For the text-containing cell, return its midpoint in (X, Y) coordinate format. 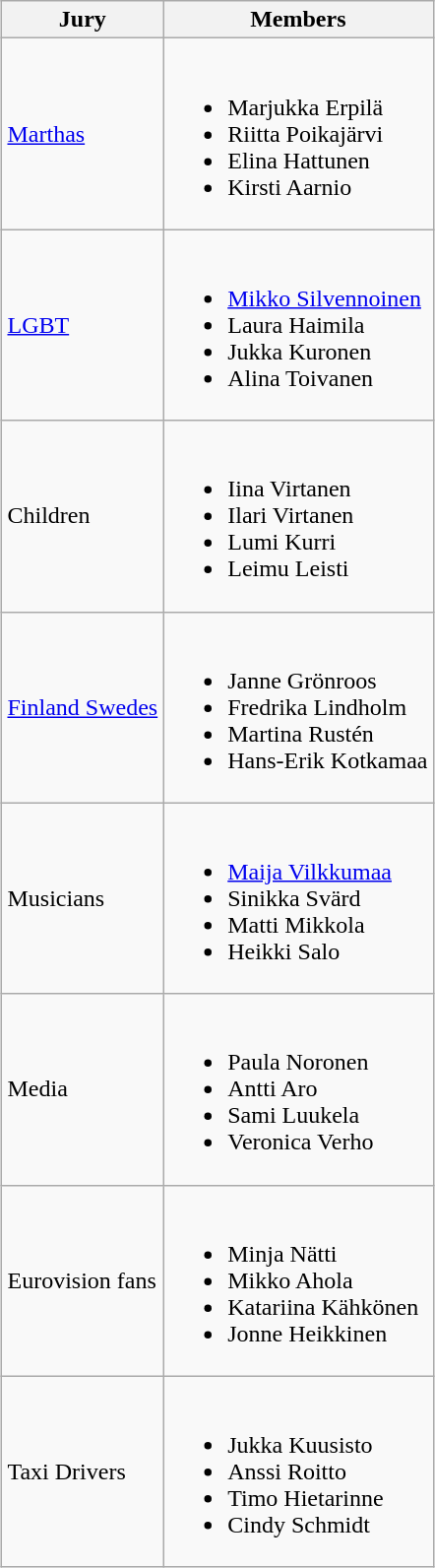
Taxi Drivers (83, 1471)
Jukka KuusistoAnssi RoittoTimo HietarinneCindy Schmidt (298, 1471)
Jury (83, 20)
Marthas (83, 134)
Iina VirtanenIlari VirtanenLumi KurriLeimu Leisti (298, 516)
Minja NättiMikko AholaKatariina KähkönenJonne Heikkinen (298, 1280)
Eurovision fans (83, 1280)
Media (83, 1089)
Mikko SilvennoinenLaura HaimilaJukka KuronenAlina Toivanen (298, 325)
Maija VilkkumaaSinikka SvärdMatti MikkolaHeikki Salo (298, 898)
Paula NoronenAntti AroSami LuukelaVeronica Verho (298, 1089)
Members (298, 20)
LGBT (83, 325)
Janne GrönroosFredrika LindholmMartina RusténHans-Erik Kotkamaa (298, 707)
Marjukka ErpiläRiitta PoikajärviElina HattunenKirsti Aarnio (298, 134)
Children (83, 516)
Finland Swedes (83, 707)
Musicians (83, 898)
